Determine the [X, Y] coordinate at the center of the cell enclosing the given text.  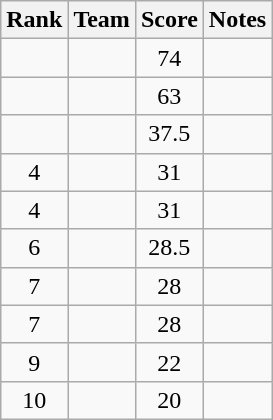
63 [169, 96]
9 [34, 362]
22 [169, 362]
37.5 [169, 134]
Rank [34, 20]
28.5 [169, 248]
74 [169, 58]
Team [102, 20]
10 [34, 400]
Score [169, 20]
6 [34, 248]
Notes [237, 20]
20 [169, 400]
